Pinpoint the cell where the given text exists, returning its [X, Y] midpoint coordinate. 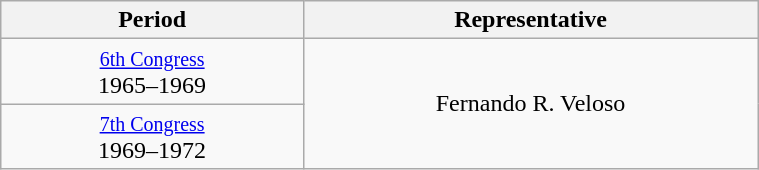
7th Congress1969–1972 [152, 136]
Fernando R. Veloso [530, 104]
6th Congress1965–1969 [152, 72]
Representative [530, 20]
Period [152, 20]
